Return the [X, Y] coordinate for the center point of the cell that contains the specified text.  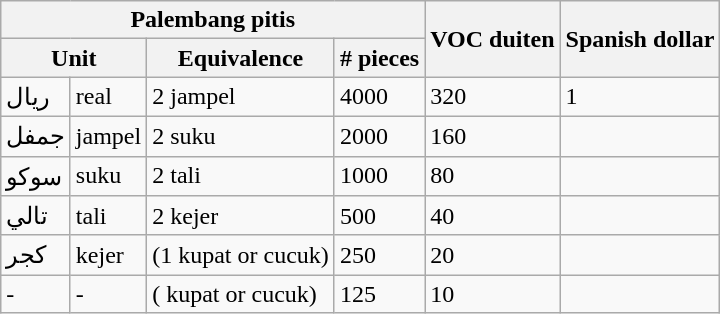
500 [379, 216]
40 [492, 216]
kejer [108, 255]
كجر [36, 255]
jampel [108, 136]
1000 [379, 176]
تالي [36, 216]
80 [492, 176]
1 [640, 97]
125 [379, 294]
250 [379, 255]
Spanish dollar [640, 39]
320 [492, 97]
ريال [36, 97]
10 [492, 294]
سوكو [36, 176]
VOC duiten [492, 39]
2000 [379, 136]
جمفل [36, 136]
2 suku [241, 136]
Unit [74, 58]
(1 kupat or cucuk) [241, 255]
2 tali [241, 176]
4000 [379, 97]
Palembang pitis [213, 20]
Equivalence [241, 58]
2 jampel [241, 97]
tali [108, 216]
# pieces [379, 58]
( kupat or cucuk) [241, 294]
160 [492, 136]
real [108, 97]
2 kejer [241, 216]
suku [108, 176]
20 [492, 255]
